Detect which cell encompasses the target text, then output its [X, Y] center coordinate. 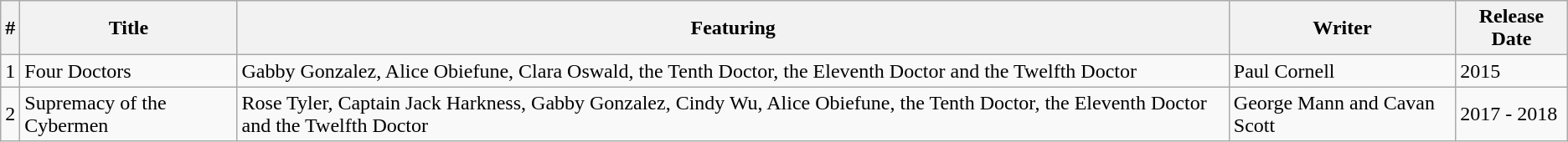
Rose Tyler, Captain Jack Harkness, Gabby Gonzalez, Cindy Wu, Alice Obiefune, the Tenth Doctor, the Eleventh Doctor and the Twelfth Doctor [733, 114]
Four Doctors [129, 71]
2 [10, 114]
2015 [1512, 71]
Gabby Gonzalez, Alice Obiefune, Clara Oswald, the Tenth Doctor, the Eleventh Doctor and the Twelfth Doctor [733, 71]
2017 - 2018 [1512, 114]
George Mann and Cavan Scott [1342, 114]
Writer [1342, 28]
Supremacy of the Cybermen [129, 114]
1 [10, 71]
Title [129, 28]
Featuring [733, 28]
Release Date [1512, 28]
# [10, 28]
Paul Cornell [1342, 71]
